From the cell containing the given text, extract its center point as (X, Y) coordinate. 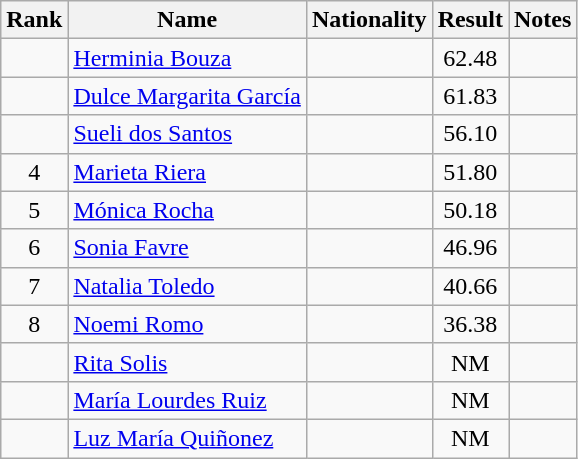
Herminia Bouza (187, 58)
Dulce Margarita García (187, 96)
40.66 (470, 286)
Noemi Romo (187, 324)
Rita Solis (187, 362)
61.83 (470, 96)
50.18 (470, 210)
7 (34, 286)
Sonia Favre (187, 248)
Rank (34, 20)
62.48 (470, 58)
María Lourdes Ruiz (187, 400)
8 (34, 324)
Natalia Toledo (187, 286)
36.38 (470, 324)
Name (187, 20)
Mónica Rocha (187, 210)
Marieta Riera (187, 172)
Nationality (369, 20)
51.80 (470, 172)
Notes (542, 20)
Result (470, 20)
6 (34, 248)
Luz María Quiñonez (187, 438)
56.10 (470, 134)
Sueli dos Santos (187, 134)
46.96 (470, 248)
4 (34, 172)
5 (34, 210)
